Pinpoint the cell where the given text exists, returning its (x, y) midpoint coordinate. 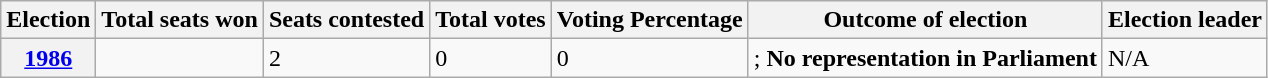
N/A (1184, 58)
Election (48, 20)
Total votes (491, 20)
Outcome of election (925, 20)
Total seats won (180, 20)
; No representation in Parliament (925, 58)
1986 (48, 58)
2 (346, 58)
Voting Percentage (650, 20)
Seats contested (346, 20)
Election leader (1184, 20)
